Detect which cell encompasses the target text, then output its (X, Y) center coordinate. 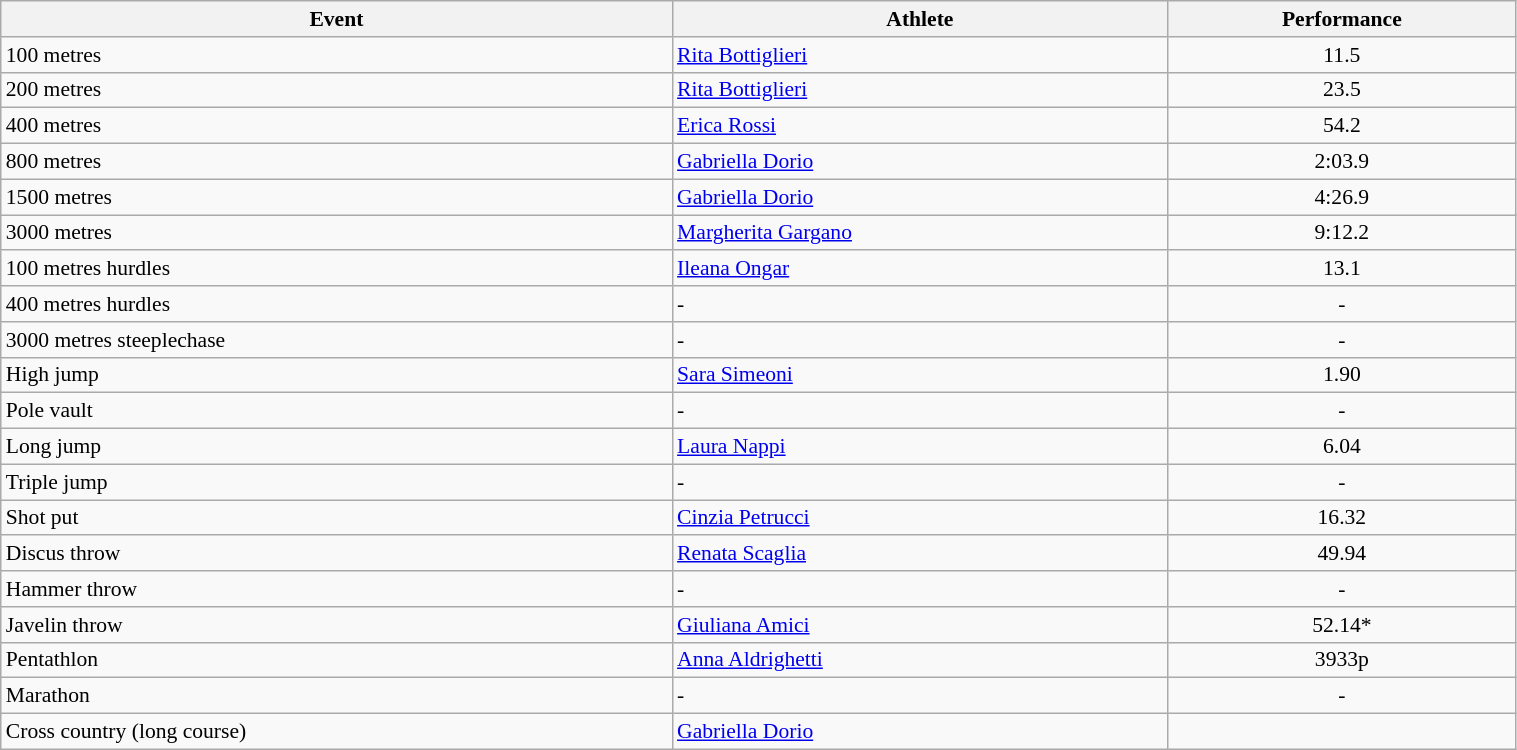
3933p (1342, 660)
Athlete (920, 19)
1500 metres (336, 197)
23.5 (1342, 90)
Ileana Ongar (920, 269)
Giuliana Amici (920, 625)
Triple jump (336, 482)
3000 metres (336, 233)
Long jump (336, 447)
4:26.9 (1342, 197)
52.14* (1342, 625)
Shot put (336, 518)
11.5 (1342, 55)
200 metres (336, 90)
9:12.2 (1342, 233)
16.32 (1342, 518)
Cross country (long course) (336, 732)
Renata Scaglia (920, 554)
6.04 (1342, 447)
Performance (1342, 19)
Sara Simeoni (920, 375)
13.1 (1342, 269)
Laura Nappi (920, 447)
Hammer throw (336, 589)
Cinzia Petrucci (920, 518)
Pentathlon (336, 660)
54.2 (1342, 126)
3000 metres steeplechase (336, 340)
Pole vault (336, 411)
100 metres hurdles (336, 269)
Margherita Gargano (920, 233)
400 metres (336, 126)
100 metres (336, 55)
1.90 (1342, 375)
Discus throw (336, 554)
400 metres hurdles (336, 304)
49.94 (1342, 554)
Marathon (336, 696)
High jump (336, 375)
2:03.9 (1342, 162)
800 metres (336, 162)
Erica Rossi (920, 126)
Anna Aldrighetti (920, 660)
Javelin throw (336, 625)
Event (336, 19)
